Find where the given text appears and provide that cell's center as (x, y) coordinate. 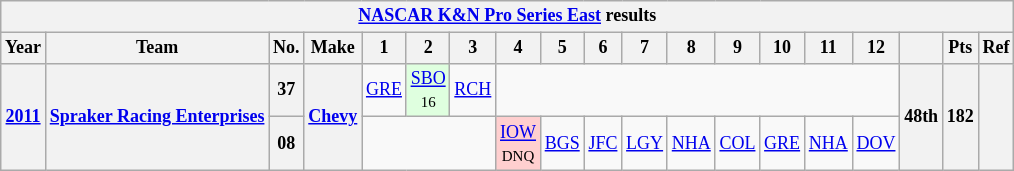
No. (286, 48)
IOWDNQ (518, 144)
4 (518, 48)
2011 (24, 116)
RCH (473, 90)
Make (333, 48)
182 (960, 116)
2 (428, 48)
08 (286, 144)
JFC (603, 144)
12 (876, 48)
11 (828, 48)
LGY (645, 144)
3 (473, 48)
Pts (960, 48)
NASCAR K&N Pro Series East results (508, 16)
6 (603, 48)
Spraker Racing Enterprises (156, 116)
Ref (996, 48)
5 (562, 48)
COL (738, 144)
Year (24, 48)
8 (691, 48)
9 (738, 48)
37 (286, 90)
BGS (562, 144)
Chevy (333, 116)
DOV (876, 144)
7 (645, 48)
SBO16 (428, 90)
10 (782, 48)
48th (922, 116)
1 (384, 48)
Team (156, 48)
